Detect which cell encompasses the target text, then output its (X, Y) center coordinate. 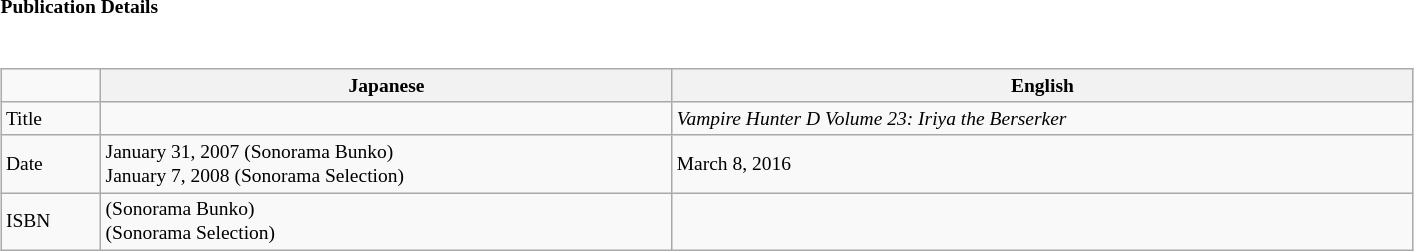
(Sonorama Bunko) (Sonorama Selection) (386, 222)
Date (51, 164)
Japanese (386, 86)
March 8, 2016 (1042, 164)
January 31, 2007 (Sonorama Bunko)January 7, 2008 (Sonorama Selection) (386, 164)
Vampire Hunter D Volume 23: Iriya the Berserker (1042, 118)
English (1042, 86)
Title (51, 118)
ISBN (51, 222)
